Detect which cell encompasses the target text, then output its [X, Y] center coordinate. 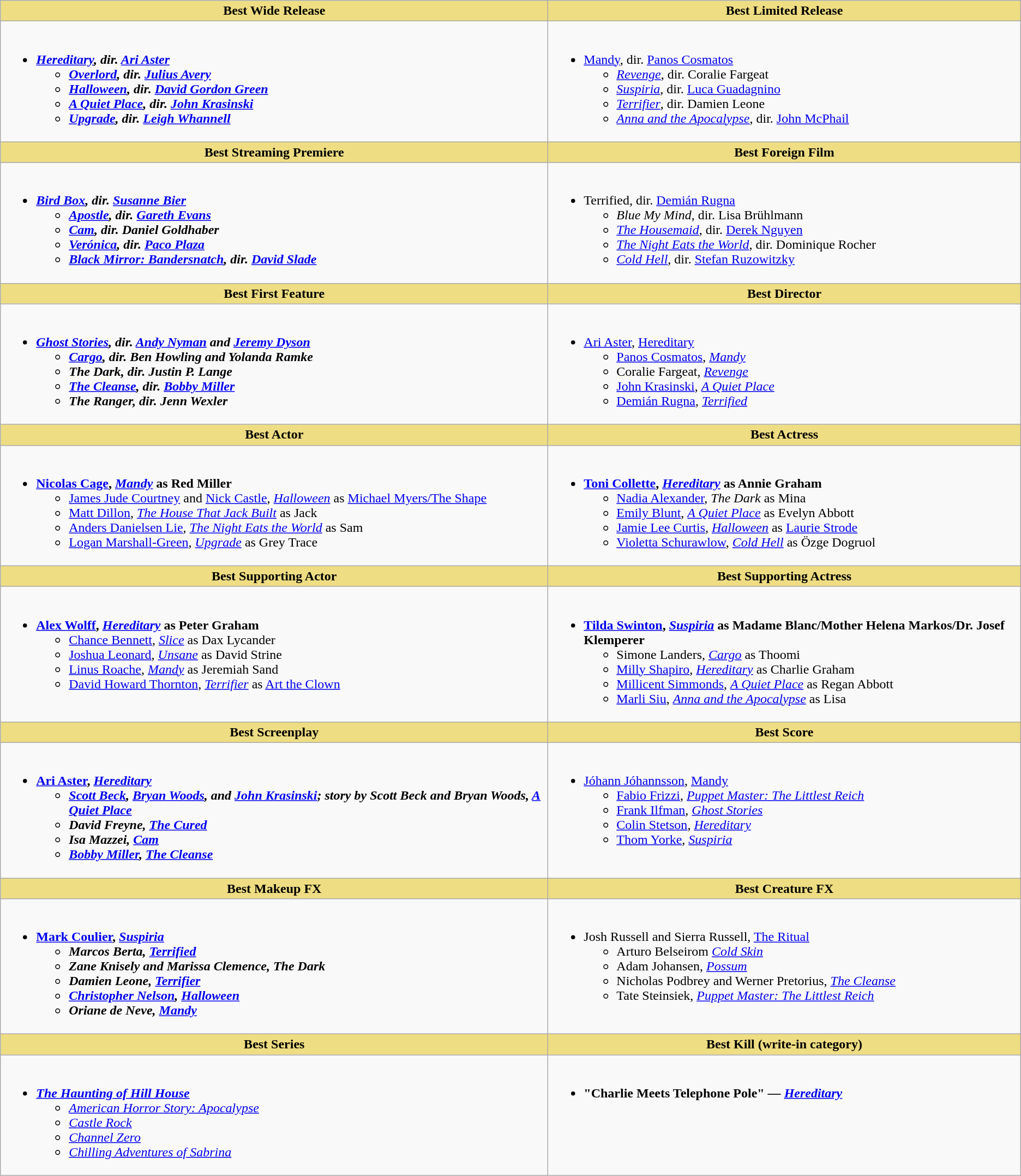
Best Score [784, 732]
Best Series [274, 1045]
Ari Aster, HereditaryPanos Cosmatos, MandyCoralie Fargeat, RevengeJohn Krasinski, A Quiet PlaceDemián Rugna, Terrified [784, 364]
Best Makeup FX [274, 889]
Best Director [784, 293]
Bird Box, dir. Susanne BierApostle, dir. Gareth EvansCam, dir. Daniel GoldhaberVerónica, dir. Paco PlazaBlack Mirror: Bandersnatch, dir. David Slade [274, 223]
Best Limited Release [784, 11]
Best First Feature [274, 293]
Best Actress [784, 435]
Best Kill (write-in category) [784, 1045]
"Charlie Meets Telephone Pole" — Hereditary [784, 1115]
The Haunting of Hill HouseAmerican Horror Story: ApocalypseCastle RockChannel ZeroChilling Adventures of Sabrina [274, 1115]
Best Creature FX [784, 889]
Best Screenplay [274, 732]
Hereditary, dir. Ari AsterOverlord, dir. Julius AveryHalloween, dir. David Gordon GreenA Quiet Place, dir. John KrasinskiUpgrade, dir. Leigh Whannell [274, 82]
Best Actor [274, 435]
Best Streaming Premiere [274, 152]
Best Wide Release [274, 11]
Best Foreign Film [784, 152]
Jóhann Jóhannsson, MandyFabio Frizzi, Puppet Master: The Littlest ReichFrank Ilfman, Ghost StoriesColin Stetson, HereditaryThom Yorke, Suspiria [784, 810]
Best Supporting Actress [784, 576]
Best Supporting Actor [274, 576]
